Identify which cell holds the provided text, then report its (x, y) central coordinate. 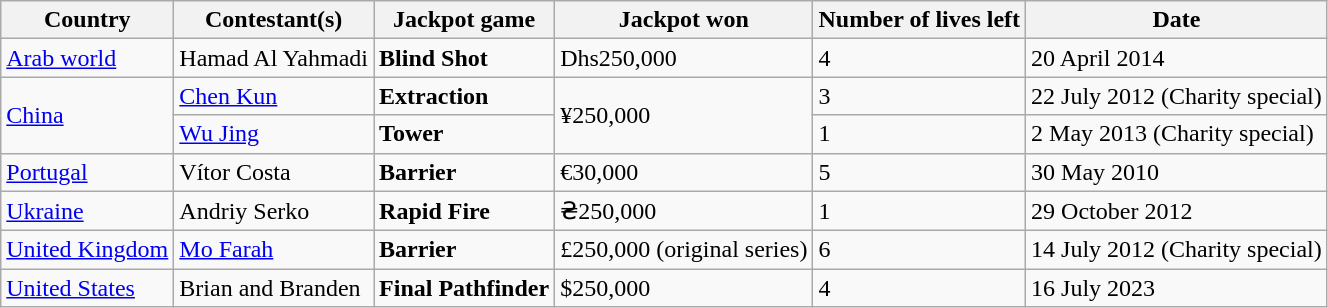
16 July 2023 (1177, 288)
China (88, 115)
Number of lives left (920, 20)
Final Pathfinder (464, 288)
30 May 2010 (1177, 172)
Andriy Serko (274, 211)
Brian and Branden (274, 288)
Vítor Costa (274, 172)
Hamad Al Yahmadi (274, 58)
14 July 2012 (Charity special) (1177, 250)
$250,000 (684, 288)
5 (920, 172)
£250,000 (original series) (684, 250)
United States (88, 288)
Blind Shot (464, 58)
Portugal (88, 172)
20 April 2014 (1177, 58)
Ukraine (88, 211)
¥250,000 (684, 115)
Dhs250,000 (684, 58)
Wu Jing (274, 134)
29 October 2012 (1177, 211)
Contestant(s) (274, 20)
Jackpot game (464, 20)
6 (920, 250)
3 (920, 96)
Date (1177, 20)
Rapid Fire (464, 211)
Jackpot won (684, 20)
€30,000 (684, 172)
Chen Kun (274, 96)
Extraction (464, 96)
Arab world (88, 58)
Country (88, 20)
Mo Farah (274, 250)
2 May 2013 (Charity special) (1177, 134)
22 July 2012 (Charity special) (1177, 96)
₴250,000 (684, 211)
United Kingdom (88, 250)
Tower (464, 134)
